Scan for the cell matching the given text and deliver its (X, Y) coordinate at center. 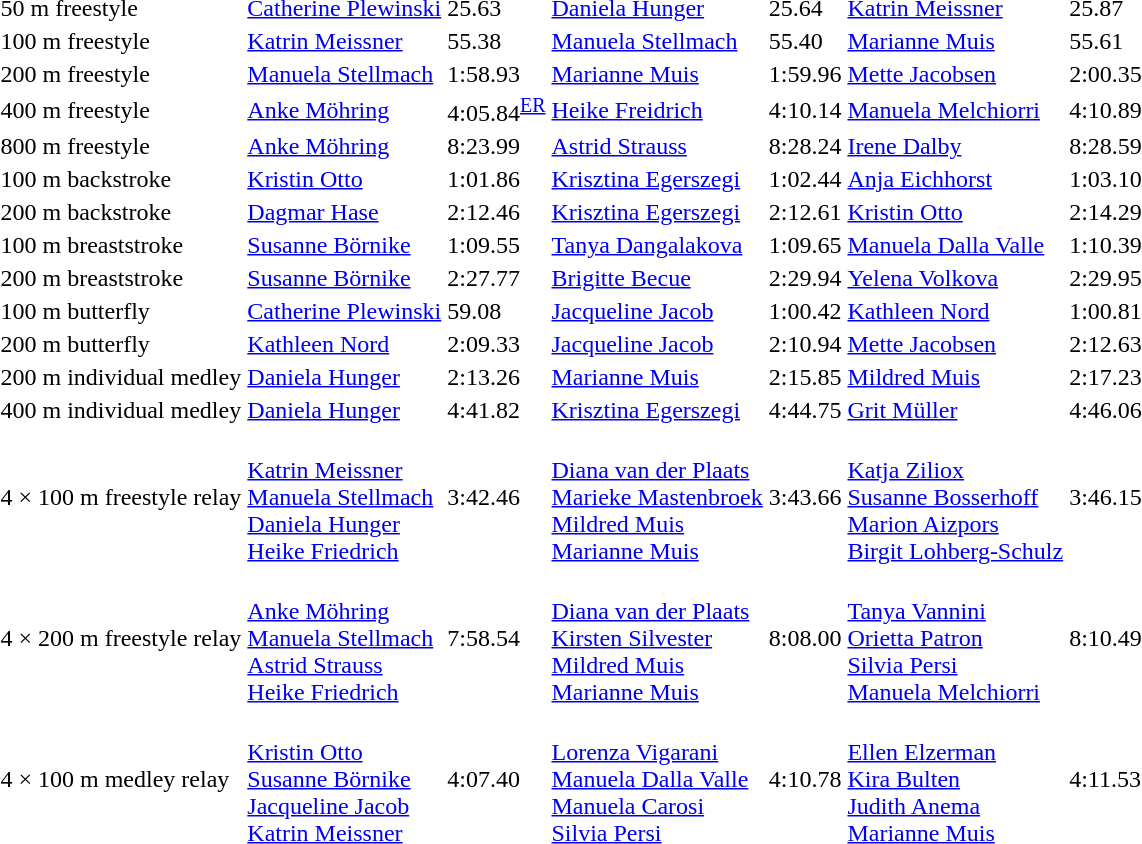
1:09.65 (805, 245)
Dagmar Hase (344, 212)
Catherine Plewinski (344, 311)
Mildred Muis (956, 377)
Grit Müller (956, 410)
8:23.99 (496, 146)
7:58.54 (496, 638)
59.08 (496, 311)
3:42.46 (496, 497)
Manuela Dalla Valle (956, 245)
Diana van der PlaatsKirsten SilvesterMildred MuisMarianne Muis (657, 638)
55.40 (805, 41)
Diana van der PlaatsMarieke MastenbroekMildred MuisMarianne Muis (657, 497)
8:08.00 (805, 638)
Katrin Meissner (344, 41)
1:00.42 (805, 311)
2:29.94 (805, 278)
Manuela Melchiorri (956, 110)
2:13.26 (496, 377)
2:09.33 (496, 344)
Astrid Strauss (657, 146)
2:12.61 (805, 212)
1:01.86 (496, 179)
4:44.75 (805, 410)
Brigitte Becue (657, 278)
2:15.85 (805, 377)
Anja Eichhorst (956, 179)
Tanya Dangalakova (657, 245)
Katja ZilioxSusanne BosserhoffMarion AizporsBirgit Lohberg-Schulz (956, 497)
1:02.44 (805, 179)
4:41.82 (496, 410)
Irene Dalby (956, 146)
1:09.55 (496, 245)
2:10.94 (805, 344)
Katrin MeissnerManuela StellmachDaniela HungerHeike Friedrich (344, 497)
Tanya VanniniOrietta PatronSilvia PersiManuela Melchiorri (956, 638)
1:58.93 (496, 74)
1:59.96 (805, 74)
3:43.66 (805, 497)
2:27.77 (496, 278)
Anke MöhringManuela StellmachAstrid StraussHeike Friedrich (344, 638)
Yelena Volkova (956, 278)
4:05.84ER (496, 110)
4:10.14 (805, 110)
8:28.24 (805, 146)
Heike Freidrich (657, 110)
2:12.46 (496, 212)
55.38 (496, 41)
